Return [X, Y] of the center of cell containing provided text 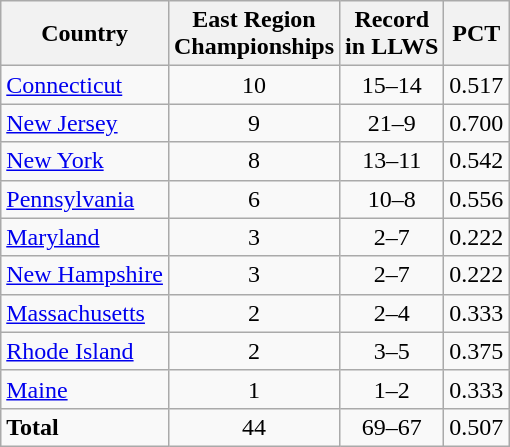
44 [254, 427]
New Jersey [85, 123]
1 [254, 389]
69–67 [392, 427]
Connecticut [85, 85]
0.517 [476, 85]
2–4 [392, 313]
Maryland [85, 237]
Recordin LLWS [392, 34]
PCT [476, 34]
0.375 [476, 351]
13–11 [392, 161]
10 [254, 85]
0.542 [476, 161]
8 [254, 161]
9 [254, 123]
15–14 [392, 85]
0.556 [476, 199]
3–5 [392, 351]
Massachusetts [85, 313]
Maine [85, 389]
New Hampshire [85, 275]
0.700 [476, 123]
1–2 [392, 389]
New York [85, 161]
Rhode Island [85, 351]
21–9 [392, 123]
Pennsylvania [85, 199]
Country [85, 34]
0.507 [476, 427]
6 [254, 199]
East RegionChampionships [254, 34]
Total [85, 427]
10–8 [392, 199]
